Detect which cell encompasses the target text, then output its [x, y] center coordinate. 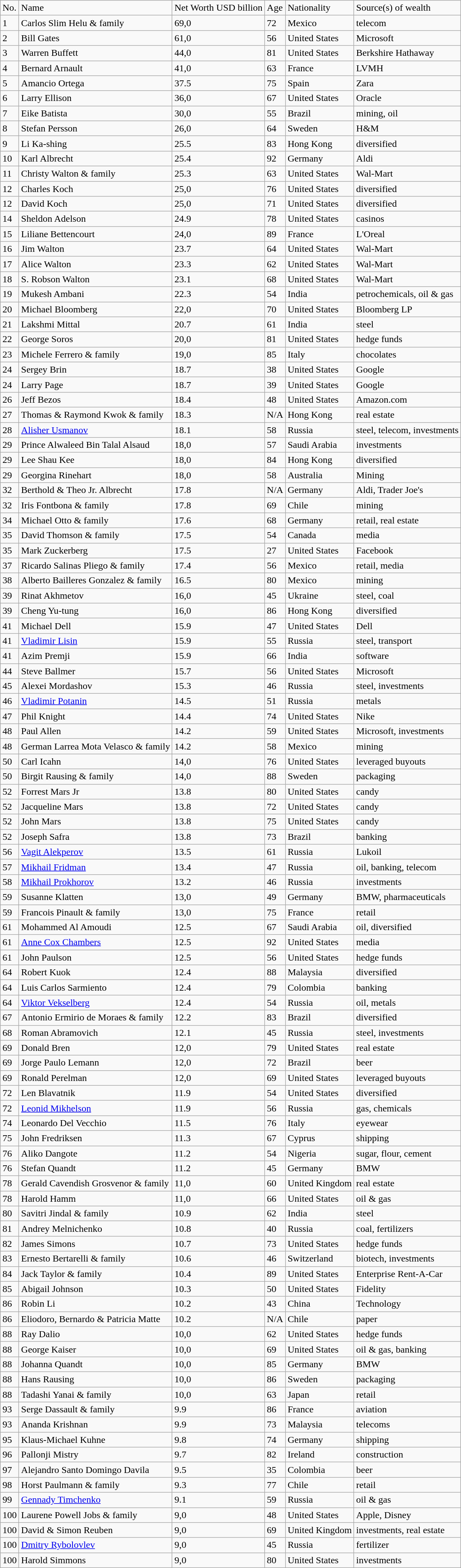
26,0 [219, 128]
retail, real estate [408, 520]
Stefan Quandt [96, 1168]
18 [10, 279]
Jacqueline Mars [96, 807]
Name [96, 8]
Rinat Akhmetov [96, 596]
Facebook [408, 550]
Michael Bloomberg [96, 309]
Gerald Cavendish Grosvenor & family [96, 1184]
Alisher Usmanov [96, 430]
Dell [408, 626]
15 [10, 234]
Carlos Slim Helu & family [96, 23]
Harold Simmons [96, 1560]
Larry Page [96, 384]
Jim Walton [96, 249]
Ronald Perelman [96, 1078]
Roman Abramovich [96, 1033]
36,0 [219, 98]
11 [10, 173]
13.2 [219, 882]
LVMH [408, 68]
oil, metals [408, 1003]
97 [10, 1470]
Alejandro Santo Domingo Davila [96, 1470]
10 [10, 158]
Pallonji Mistry [96, 1455]
Tadashi Yanai & family [96, 1394]
Cyprus [320, 1138]
4 [10, 68]
16.5 [219, 580]
Spain [320, 83]
9.3 [219, 1485]
10.6 [219, 1259]
Eliodoro, Bernardo & Patricia Matte [96, 1319]
Li Ka-shing [96, 143]
28 [10, 430]
Ricardo Salinas Pliego & family [96, 565]
Larry Ellison [96, 98]
H&M [408, 128]
Nike [408, 716]
22.3 [219, 294]
John Fredriksen [96, 1138]
24.9 [219, 219]
Enterprise Rent-A-Car [408, 1274]
Luis Carlos Sarmiento [96, 988]
23.7 [219, 249]
John Paulson [96, 957]
David & Simon Reuben [96, 1530]
Michael Dell [96, 626]
70 [275, 309]
gas, chemicals [408, 1108]
30,0 [219, 113]
Laurene Powell Jobs & family [96, 1515]
L'Oreal [408, 234]
investments, real estate [408, 1530]
Ireland [320, 1455]
11.5 [219, 1123]
96 [10, 1455]
40 [275, 1229]
1 [10, 23]
6 [10, 98]
Alberto Bailleres Gonzalez & family [96, 580]
23 [10, 354]
Karl Albrecht [96, 158]
Sergey Brin [96, 369]
Age [275, 8]
41,0 [219, 68]
Bill Gates [96, 38]
69,0 [219, 23]
steel, transport [408, 641]
German Larrea Mota Velasco & family [96, 746]
Bernard Arnault [96, 68]
oil, diversified [408, 927]
3 [10, 53]
Alice Walton [96, 264]
retail, media [408, 565]
60 [275, 1184]
8 [10, 128]
construction [408, 1455]
10.7 [219, 1244]
Francois Pinault & family [96, 912]
18.3 [219, 415]
71 [275, 204]
Mikhail Fridman [96, 867]
25.3 [219, 173]
26 [10, 400]
Klaus-Michael Kuhne [96, 1440]
Ernesto Bertarelli & family [96, 1259]
Donald Bren [96, 1048]
9.7 [219, 1455]
Vladimir Lisin [96, 641]
telecom [408, 23]
14.4 [219, 716]
Steve Ballmer [96, 671]
David Koch [96, 204]
20.7 [219, 324]
Australia [320, 475]
99 [10, 1500]
Cheng Yu-tung [96, 611]
Joseph Safra [96, 837]
61,0 [219, 38]
Savitri Jindal & family [96, 1214]
Mark Zuckerberg [96, 550]
James Simons [96, 1244]
10.3 [219, 1289]
software [408, 656]
25.5 [219, 143]
10.9 [219, 1214]
Jorge Paulo Lemann [96, 1063]
Mukesh Ambani [96, 294]
Leonardo Del Vecchio [96, 1123]
Source(s) of wealth [408, 8]
17.6 [219, 520]
Apple, Disney [408, 1515]
Robin Li [96, 1304]
casinos [408, 219]
Birgit Rausing & family [96, 776]
Lee Shau Kee [96, 460]
Dmitry Rybolovlev [96, 1545]
44 [10, 671]
Iris Fontbona & family [96, 505]
Charles Koch [96, 189]
18.4 [219, 400]
Johanna Quandt [96, 1364]
Amancio Ortega [96, 83]
fertilizer [408, 1545]
Paul Allen [96, 731]
chocolates [408, 354]
China [320, 1304]
Bloomberg LP [408, 309]
Stefan Persson [96, 128]
15.7 [219, 671]
12.1 [219, 1033]
9.8 [219, 1440]
Leonid Mikhelson [96, 1108]
17 [10, 264]
telecoms [408, 1425]
metals [408, 701]
Anne Cox Chambers [96, 942]
Aldi, Trader Joe's [408, 490]
12.2 [219, 1018]
Net Worth USD billion [219, 8]
Microsoft, investments [408, 731]
Phil Knight [96, 716]
77 [275, 1485]
Fidelity [408, 1289]
14.5 [219, 701]
Amazon.com [408, 400]
Aldi [408, 158]
George Kaiser [96, 1349]
Berthold & Theo Jr. Albrecht [96, 490]
Azim Premji [96, 656]
BMW, pharmaceuticals [408, 897]
20 [10, 309]
51 [275, 701]
21 [10, 324]
49 [275, 897]
22,0 [219, 309]
95 [10, 1440]
9.5 [219, 1470]
coal, fertilizers [408, 1229]
Mining [408, 475]
Susanne Klatten [96, 897]
Carl Icahn [96, 761]
Aliko Dangote [96, 1153]
Warren Buffett [96, 53]
11.3 [219, 1138]
Vagit Alekperov [96, 852]
Len Blavatnik [96, 1093]
17.4 [219, 565]
Viktor Vekselberg [96, 1003]
25.4 [219, 158]
13.5 [219, 852]
S. Robson Walton [96, 279]
43 [275, 1304]
Michael Otto & family [96, 520]
Jeff Bezos [96, 400]
19 [10, 294]
Antonio Ermirio de Moraes & family [96, 1018]
Switzerland [320, 1259]
Christy Walton & family [96, 173]
14 [10, 219]
2 [10, 38]
Canada [320, 535]
22 [10, 339]
23.3 [219, 264]
5 [10, 83]
37.5 [219, 83]
oil, banking, telecom [408, 867]
Vladimir Potanin [96, 701]
Ananda Krishnan [96, 1425]
Ukraine [320, 596]
Hans Rausing [96, 1379]
44,0 [219, 53]
No. [10, 8]
24,0 [219, 234]
9.1 [219, 1500]
Japan [320, 1394]
Thomas & Raymond Kwok & family [96, 415]
Horst Paulmann & family [96, 1485]
34 [10, 520]
mining, oil [408, 113]
Alexei Mordashov [96, 686]
37 [10, 565]
Mikhail Prokhorov [96, 882]
18.1 [219, 430]
steel, coal [408, 596]
David Thomson & family [96, 535]
petrochemicals, oil & gas [408, 294]
Prince Alwaleed Bin Talal Alsaud [96, 445]
98 [10, 1485]
19,0 [219, 354]
John Mars [96, 822]
eyewear [408, 1123]
Mohammed Al Amoudi [96, 927]
Michele Ferrero & family [96, 354]
Lakshmi Mittal [96, 324]
Jack Taylor & family [96, 1274]
16 [10, 249]
13.4 [219, 867]
9 [10, 143]
sugar, flour, cement [408, 1153]
Lukoil [408, 852]
Nigeria [320, 1153]
Ray Dalio [96, 1334]
10.4 [219, 1274]
paper [408, 1319]
23.1 [219, 279]
Abigail Johnson [96, 1289]
oil & gas, banking [408, 1349]
7 [10, 113]
aviation [408, 1410]
Eike Batista [96, 113]
Oracle [408, 98]
15.3 [219, 686]
Gennady Timchenko [96, 1500]
Nationality [320, 8]
Andrey Melnichenko [96, 1229]
Liliane Bettencourt [96, 234]
Berkshire Hathaway [408, 53]
Sheldon Adelson [96, 219]
20,0 [219, 339]
10.8 [219, 1229]
Harold Hamm [96, 1199]
Technology [408, 1304]
Forrest Mars Jr [96, 792]
Zara [408, 83]
Georgina Rinehart [96, 475]
steel, telecom, investments [408, 430]
biotech, investments [408, 1259]
Serge Dassault & family [96, 1410]
George Soros [96, 339]
Robert Kuok [96, 972]
